From the cell containing the given text, extract its center point as [x, y] coordinate. 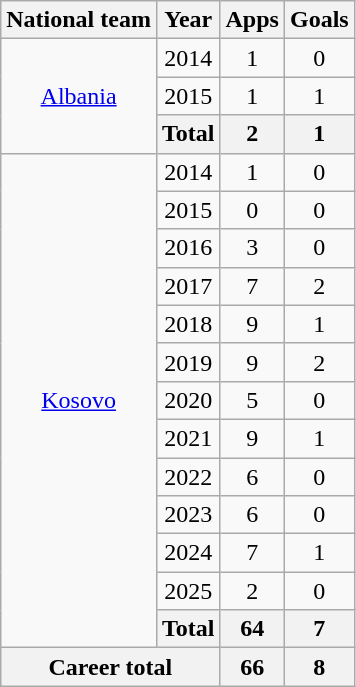
2025 [188, 591]
2024 [188, 553]
64 [252, 629]
Career total [110, 667]
2016 [188, 248]
8 [319, 667]
Goals [319, 20]
Albania [79, 96]
2017 [188, 286]
Kosovo [79, 400]
2020 [188, 400]
2021 [188, 438]
2019 [188, 362]
3 [252, 248]
Apps [252, 20]
2023 [188, 515]
Year [188, 20]
66 [252, 667]
5 [252, 400]
2018 [188, 324]
2022 [188, 477]
National team [79, 20]
